Extract the (X, Y) coordinate from the center of the cell holding the provided text.  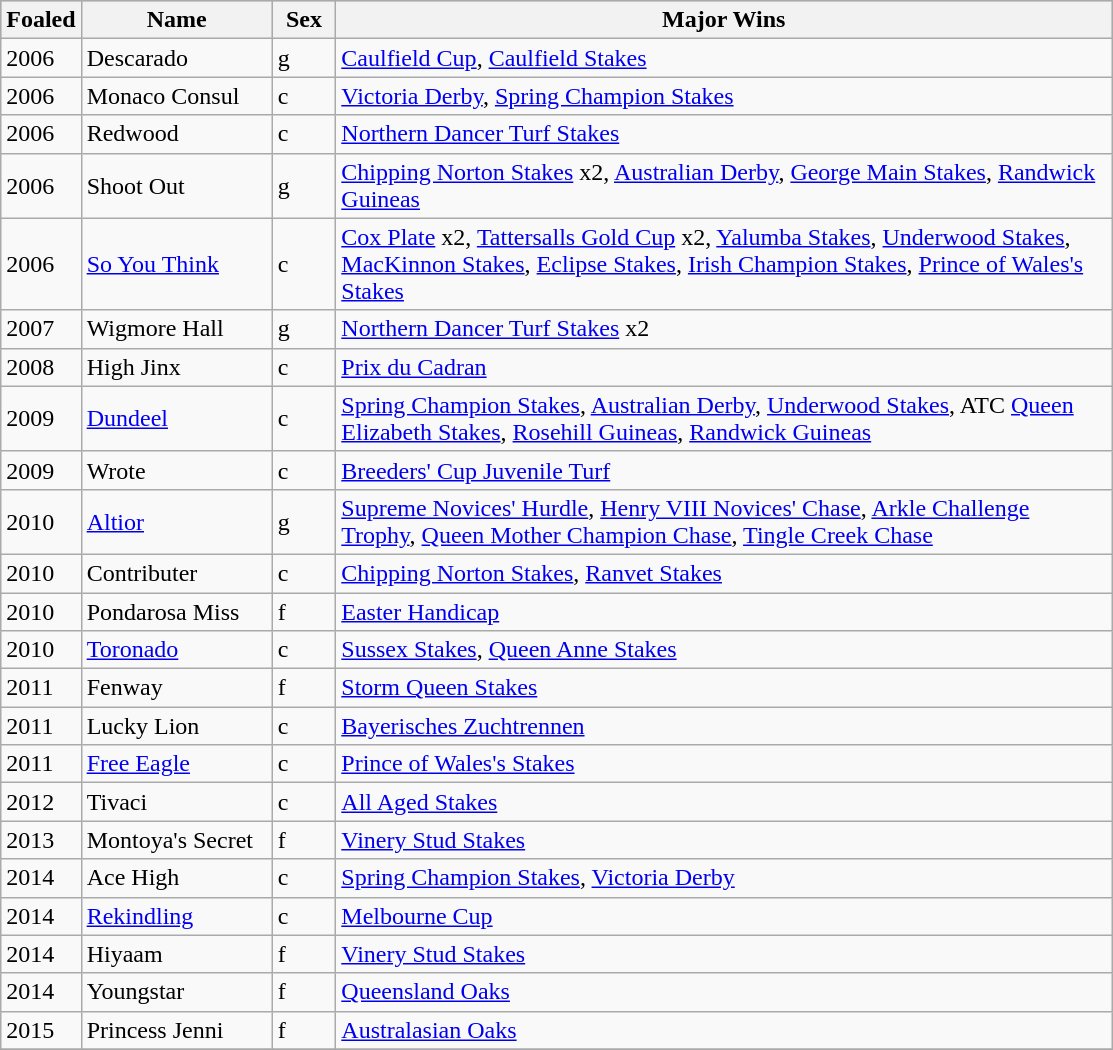
Caulfield Cup, Caulfield Stakes (724, 58)
Spring Champion Stakes, Victoria Derby (724, 878)
2012 (41, 802)
Easter Handicap (724, 611)
Victoria Derby, Spring Champion Stakes (724, 96)
Foaled (41, 20)
Lucky Lion (176, 726)
Rekindling (176, 916)
Wrote (176, 470)
2007 (41, 329)
Name (176, 20)
Chipping Norton Stakes x2, Australian Derby, George Main Stakes, Randwick Guineas (724, 186)
Fenway (176, 688)
Descarado (176, 58)
Sex (304, 20)
Northern Dancer Turf Stakes x2 (724, 329)
Northern Dancer Turf Stakes (724, 134)
Melbourne Cup (724, 916)
Ace High (176, 878)
2013 (41, 840)
Pondarosa Miss (176, 611)
2015 (41, 1030)
Queensland Oaks (724, 992)
Storm Queen Stakes (724, 688)
Altior (176, 522)
Youngstar (176, 992)
Shoot Out (176, 186)
Prince of Wales's Stakes (724, 764)
Major Wins (724, 20)
Chipping Norton Stakes, Ranvet Stakes (724, 573)
Tivaci (176, 802)
Prix du Cadran (724, 367)
Free Eagle (176, 764)
Sussex Stakes, Queen Anne Stakes (724, 650)
Dundeel (176, 418)
Hiyaam (176, 954)
Redwood (176, 134)
2008 (41, 367)
Toronado (176, 650)
Spring Champion Stakes, Australian Derby, Underwood Stakes, ATC Queen Elizabeth Stakes, Rosehill Guineas, Randwick Guineas (724, 418)
All Aged Stakes (724, 802)
Wigmore Hall (176, 329)
So You Think (176, 264)
Australasian Oaks (724, 1030)
Breeders' Cup Juvenile Turf (724, 470)
Supreme Novices' Hurdle, Henry VIII Novices' Chase, Arkle Challenge Trophy, Queen Mother Champion Chase, Tingle Creek Chase (724, 522)
Monaco Consul (176, 96)
Montoya's Secret (176, 840)
Contributer (176, 573)
High Jinx (176, 367)
Bayerisches Zuchtrennen (724, 726)
Princess Jenni (176, 1030)
